For the text-containing cell, return its midpoint in (x, y) coordinate format. 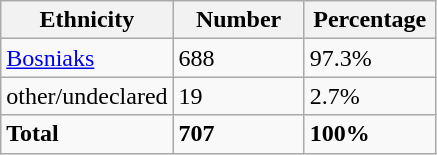
other/undeclared (87, 96)
Ethnicity (87, 20)
707 (238, 134)
688 (238, 58)
Total (87, 134)
2.7% (370, 96)
Number (238, 20)
Percentage (370, 20)
19 (238, 96)
Bosniaks (87, 58)
100% (370, 134)
97.3% (370, 58)
